Return the [x, y] coordinate for the center point of the cell that contains the specified text.  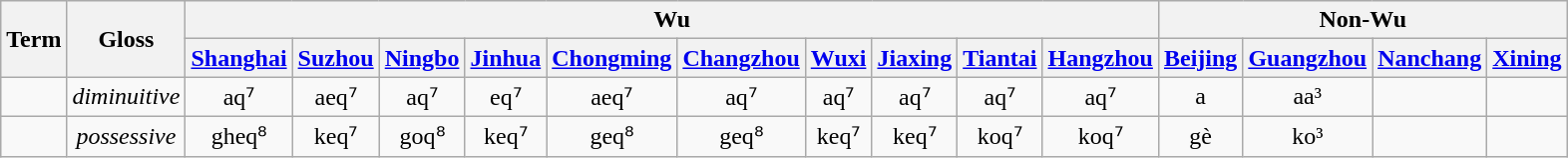
Beijing [1200, 58]
Tiantai [999, 58]
Xining [1527, 58]
possessive [126, 136]
goq⁸ [422, 136]
Gloss [126, 39]
Suzhou [335, 58]
eq⁷ [506, 97]
Guangzhou [1308, 58]
Changzhou [741, 58]
ko³ [1308, 136]
Jiaxing [915, 58]
gè [1200, 136]
Non-Wu [1363, 20]
diminuitive [126, 97]
Wu [672, 20]
Term [34, 39]
aa³ [1308, 97]
Jinhua [506, 58]
Hangzhou [1100, 58]
Wuxi [838, 58]
a [1200, 97]
Chongming [612, 58]
Shanghai [239, 58]
Ningbo [422, 58]
gheq⁸ [239, 136]
Nanchang [1430, 58]
